Capture the cell that displays the provided text and extract its (X, Y) central coordinate. 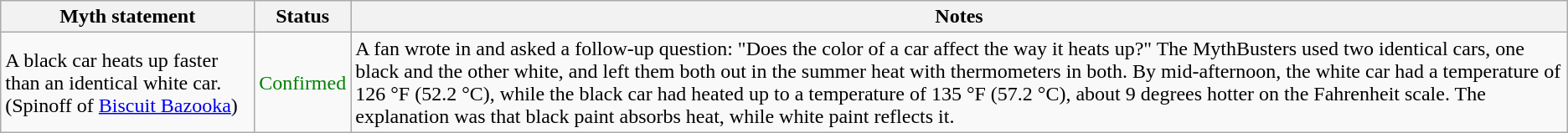
Myth statement (127, 17)
Notes (960, 17)
Status (303, 17)
Confirmed (303, 82)
A black car heats up faster than an identical white car. (Spinoff of Biscuit Bazooka) (127, 82)
